Capture the cell that displays the provided text and extract its [X, Y] central coordinate. 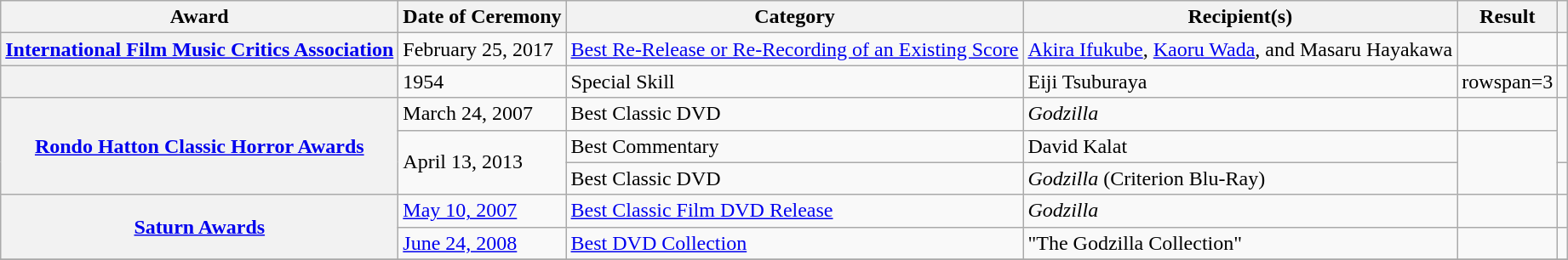
Award [199, 17]
International Film Music Critics Association [199, 49]
Godzilla (Criterion Blu-Ray) [1240, 178]
Best Classic Film DVD Release [795, 211]
April 13, 2013 [482, 162]
May 10, 2007 [482, 211]
Best Re-Release or Re-Recording of an Existing Score [795, 49]
Recipient(s) [1240, 17]
Eiji Tsuburaya [1240, 82]
David Kalat [1240, 146]
1954 [482, 82]
Best DVD Collection [795, 243]
February 25, 2017 [482, 49]
Category [795, 17]
Result [1508, 17]
June 24, 2008 [482, 243]
Rondo Hatton Classic Horror Awards [199, 146]
Best Commentary [795, 146]
Saturn Awards [199, 227]
Date of Ceremony [482, 17]
Special Skill [795, 82]
"The Godzilla Collection" [1240, 243]
rowspan=3 [1508, 82]
Akira Ifukube, Kaoru Wada, and Masaru Hayakawa [1240, 49]
March 24, 2007 [482, 114]
